Identify which cell holds the provided text, then report its (X, Y) central coordinate. 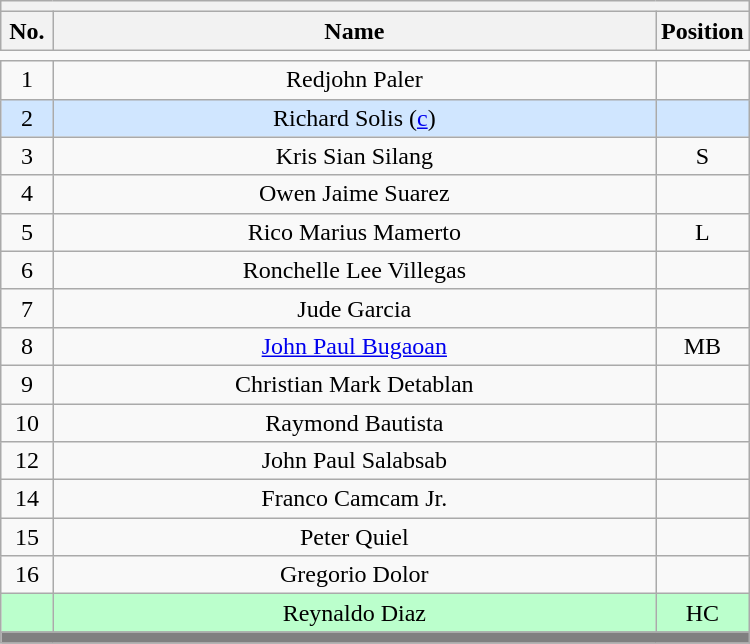
6 (27, 270)
Richard Solis (c) (354, 118)
Reynaldo Diaz (354, 613)
15 (27, 537)
Redjohn Paler (354, 80)
16 (27, 575)
14 (27, 499)
MB (703, 346)
L (703, 232)
Christian Mark Detablan (354, 384)
HC (703, 613)
12 (27, 461)
3 (27, 156)
John Paul Salabsab (354, 461)
Gregorio Dolor (354, 575)
Owen Jaime Suarez (354, 194)
Position (703, 31)
Franco Camcam Jr. (354, 499)
2 (27, 118)
Peter Quiel (354, 537)
7 (27, 308)
1 (27, 80)
5 (27, 232)
No. (27, 31)
Jude Garcia (354, 308)
Ronchelle Lee Villegas (354, 270)
Name (354, 31)
Raymond Bautista (354, 423)
8 (27, 346)
S (703, 156)
4 (27, 194)
John Paul Bugaoan (354, 346)
Kris Sian Silang (354, 156)
10 (27, 423)
9 (27, 384)
Rico Marius Mamerto (354, 232)
